Extract the (X, Y) coordinate from the center of the cell holding the provided text.  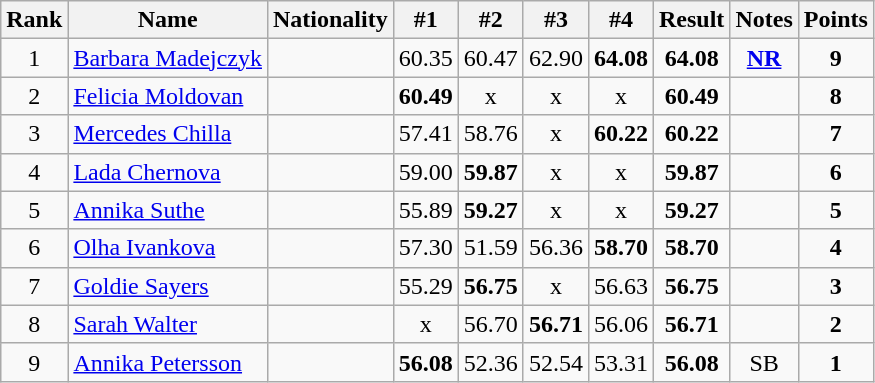
58.76 (490, 134)
60.35 (426, 58)
55.89 (426, 210)
Olha Ivankova (168, 248)
Annika Petersson (168, 362)
52.36 (490, 362)
NR (764, 58)
Sarah Walter (168, 324)
Annika Suthe (168, 210)
55.29 (426, 286)
59.00 (426, 172)
Nationality (330, 20)
57.41 (426, 134)
Result (691, 20)
Barbara Madejczyk (168, 58)
Lada Chernova (168, 172)
Felicia Moldovan (168, 96)
56.36 (556, 248)
51.59 (490, 248)
60.47 (490, 58)
56.63 (620, 286)
#4 (620, 20)
52.54 (556, 362)
Name (168, 20)
53.31 (620, 362)
#1 (426, 20)
SB (764, 362)
Goldie Sayers (168, 286)
56.06 (620, 324)
57.30 (426, 248)
#2 (490, 20)
Notes (764, 20)
Rank (34, 20)
Points (836, 20)
56.70 (490, 324)
Mercedes Chilla (168, 134)
#3 (556, 20)
62.90 (556, 58)
